Pinpoint the cell where the given text exists, returning its (x, y) midpoint coordinate. 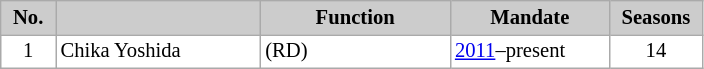
(RD) (355, 51)
14 (656, 51)
Seasons (656, 17)
Function (355, 17)
1 (28, 51)
2011–present (530, 51)
Mandate (530, 17)
No. (28, 17)
Chika Yoshida (158, 51)
